Determine the [x, y] coordinate at the center of the cell enclosing the given text.  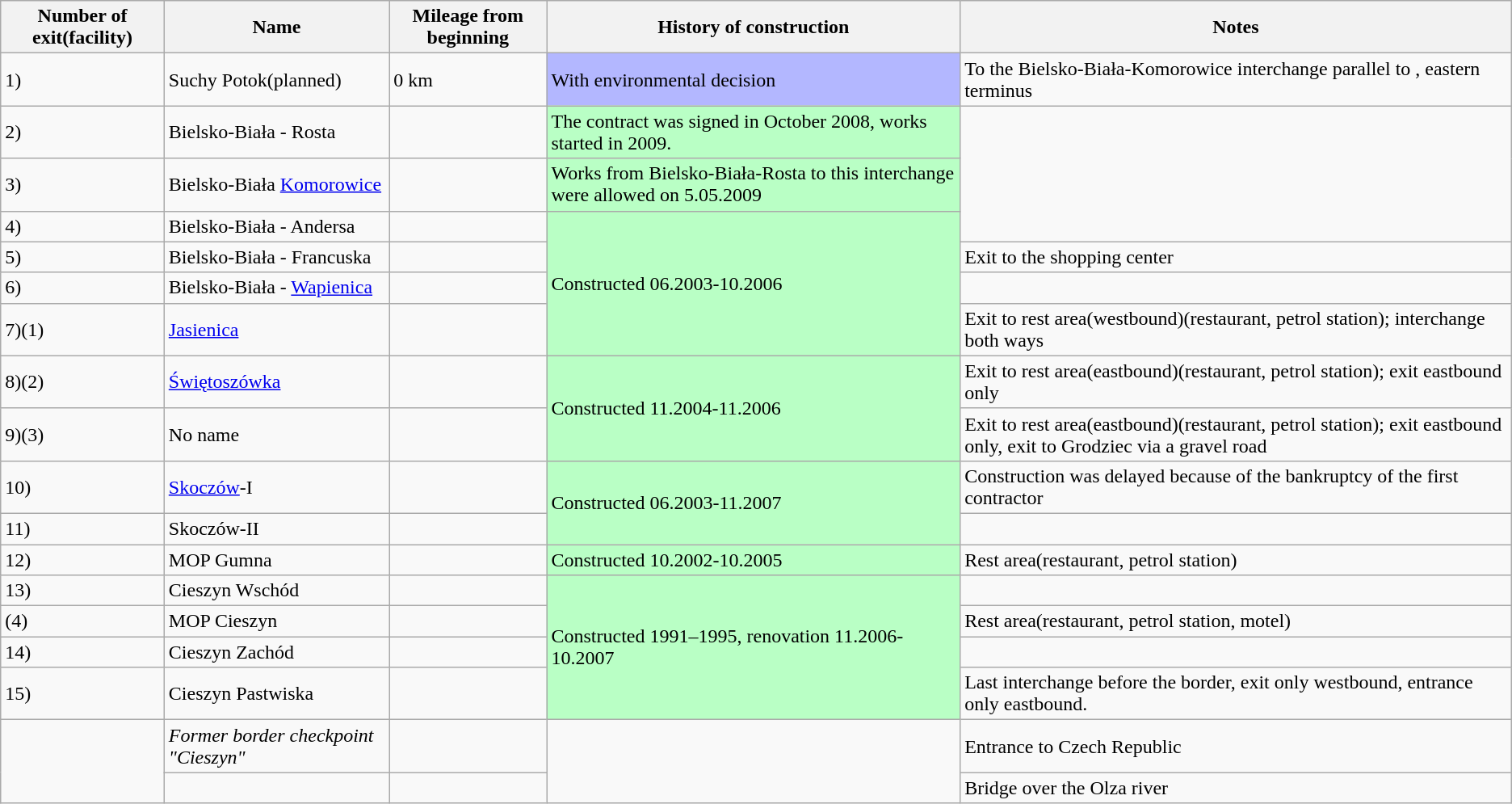
Bielsko-Biała - Andersa [276, 226]
15) [82, 693]
12) [82, 560]
Jasienica [276, 330]
7)(1) [82, 330]
3) [82, 184]
13) [82, 591]
5) [82, 257]
4) [82, 226]
Constructed 10.2002-10.2005 [754, 560]
1) [82, 79]
Cieszyn Pastwiska [276, 693]
Cieszyn Zachód [276, 652]
Exit to rest area(eastbound)(restaurant, petrol station); exit eastbound only, exit to Grodziec via a gravel road [1236, 435]
(4) [82, 621]
10) [82, 486]
To the Bielsko-Biała-Komorowice interchange parallel to , eastern terminus [1236, 79]
Exit to rest area(eastbound)(restaurant, petrol station); exit eastbound only [1236, 381]
Entrance to Czech Republic [1236, 747]
Notes [1236, 27]
History of construction [754, 27]
6) [82, 288]
MOP Cieszyn [276, 621]
Last interchange before the border, exit only westbound, entrance only eastbound. [1236, 693]
2) [82, 133]
Constructed 06.2003-11.2007 [754, 503]
Świętoszówka [276, 381]
Bridge over the Olza river [1236, 788]
Former border checkpoint "Cieszyn" [276, 747]
Constructed 11.2004-11.2006 [754, 408]
Constructed 06.2003-10.2006 [754, 283]
14) [82, 652]
Exit to the shopping center [1236, 257]
MOP Gumna [276, 560]
Bielsko-Biała - Francuska [276, 257]
No name [276, 435]
The contract was signed in October 2008, works started in 2009. [754, 133]
Skoczów-I [276, 486]
Works from Bielsko-Biała-Rosta to this interchange were allowed on 5.05.2009 [754, 184]
Mileage from beginning [468, 27]
Rest area(restaurant, petrol station) [1236, 560]
Name [276, 27]
Bielsko-Biała - Wapienica [276, 288]
Skoczów-II [276, 528]
9)(3) [82, 435]
Constructed 1991–1995, renovation 11.2006-10.2007 [754, 648]
With environmental decision [754, 79]
8)(2) [82, 381]
Bielsko-Biała Komorowice [276, 184]
Bielsko-Biała - Rosta [276, 133]
Suchy Potok(planned) [276, 79]
Construction was delayed because of the bankruptcy of the first contractor [1236, 486]
Number of exit(facility) [82, 27]
Rest area(restaurant, petrol station, motel) [1236, 621]
Cieszyn Wschód [276, 591]
0 km [468, 79]
Exit to rest area(westbound)(restaurant, petrol station); interchange both ways [1236, 330]
11) [82, 528]
